Pinpoint the cell where the given text exists, returning its [x, y] midpoint coordinate. 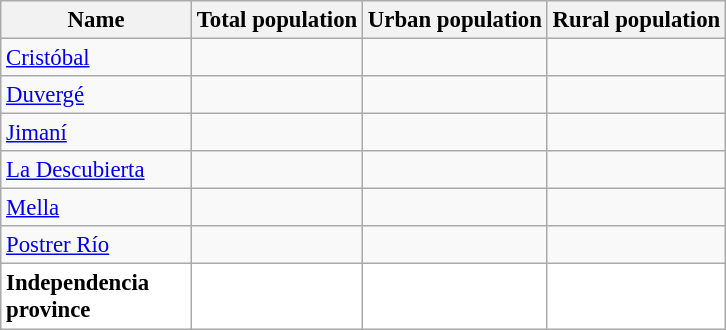
Postrer Río [96, 245]
Rural population [636, 20]
Total population [276, 20]
Name [96, 20]
Mella [96, 208]
Independencia province [96, 296]
La Descubierta [96, 170]
Urban population [456, 20]
Cristóbal [96, 58]
Duvergé [96, 95]
Jimaní [96, 133]
